From the cell containing the given text, extract its center point as (x, y) coordinate. 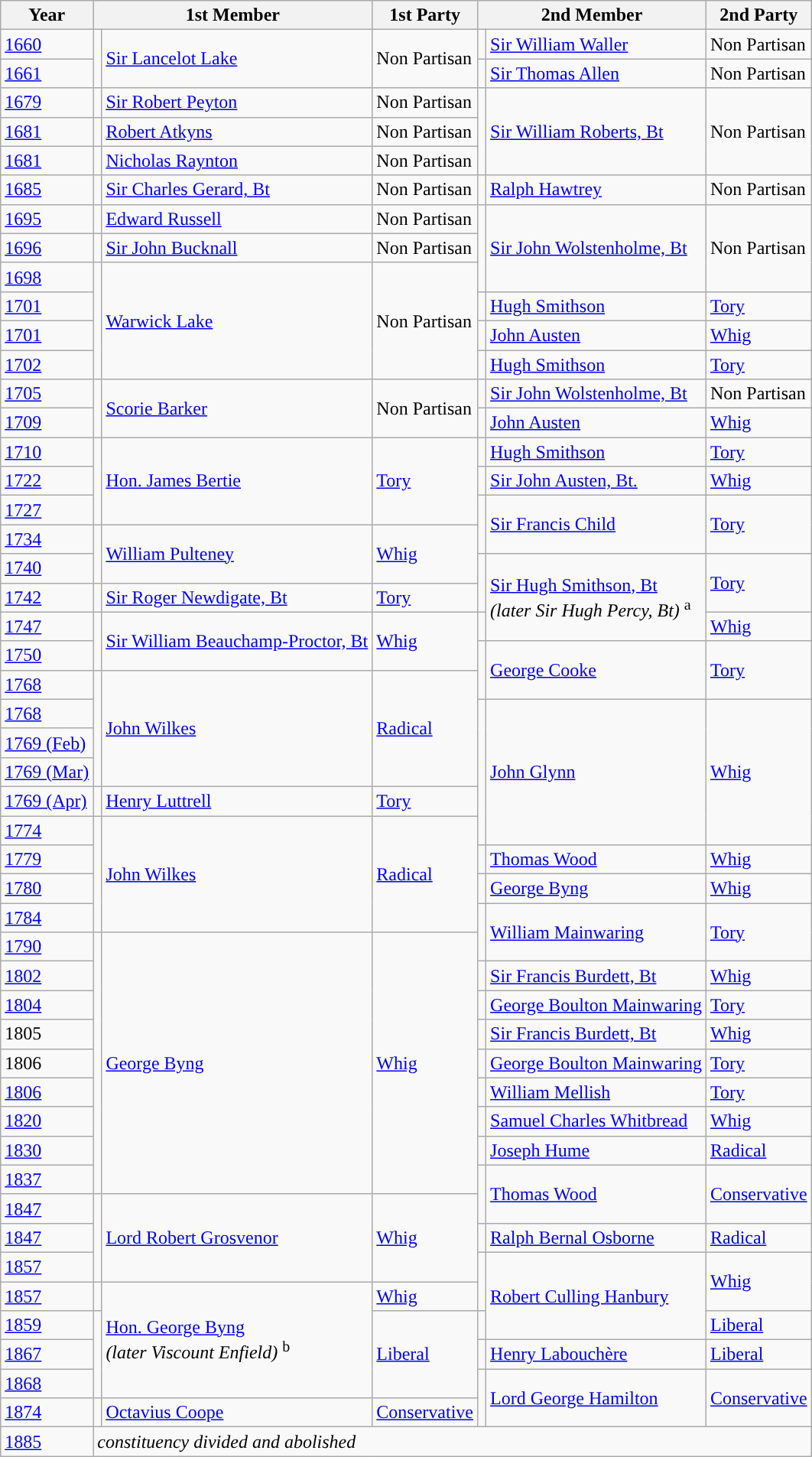
1769 (Mar) (47, 772)
1747 (47, 626)
Sir John Bucknall (237, 248)
Hon. George Byng (later Viscount Enfield) b (237, 1340)
1722 (47, 481)
1734 (47, 539)
Lord Robert Grosvenor (237, 1237)
Scorie Barker (237, 408)
1769 (Feb) (47, 743)
Sir Hugh Smithson, Bt (later Sir Hugh Percy, Bt) a (596, 597)
Octavius Coope (237, 1413)
1695 (47, 219)
1698 (47, 277)
Sir Francis Child (596, 525)
1885 (47, 1442)
Sir William Roberts, Bt (596, 132)
1780 (47, 889)
Lord George Hamilton (596, 1398)
1750 (47, 655)
1769 (Apr) (47, 801)
1779 (47, 860)
1868 (47, 1384)
Robert Atkyns (237, 132)
Sir William Waller (596, 44)
1st Member (232, 15)
1710 (47, 452)
1696 (47, 248)
1679 (47, 102)
1859 (47, 1325)
Sir Charles Gerard, Bt (237, 190)
Sir Robert Peyton (237, 102)
1709 (47, 423)
2nd Member (592, 15)
Henry Labouchère (596, 1355)
constituency divided and abolished (453, 1442)
1874 (47, 1413)
1727 (47, 510)
Nicholas Raynton (237, 161)
Sir William Beauchamp-Proctor, Bt (237, 641)
1837 (47, 1179)
1685 (47, 190)
William Pulteney (237, 554)
Ralph Hawtrey (596, 190)
1660 (47, 44)
2nd Party (758, 15)
Ralph Bernal Osborne (596, 1237)
John Glynn (596, 772)
Warwick Lake (237, 320)
William Mellish (596, 1092)
William Mainwaring (596, 932)
1830 (47, 1150)
Year (47, 15)
1705 (47, 394)
1742 (47, 597)
1661 (47, 73)
Samuel Charles Whitbread (596, 1121)
1774 (47, 830)
1784 (47, 918)
Robert Culling Hanbury (596, 1296)
1790 (47, 947)
George Cooke (596, 670)
Henry Luttrell (237, 801)
Hon. James Bertie (237, 481)
Sir Lancelot Lake (237, 59)
Sir John Austen, Bt. (596, 481)
1802 (47, 976)
Edward Russell (237, 219)
1st Party (425, 15)
1740 (47, 568)
Joseph Hume (596, 1150)
1805 (47, 1034)
1867 (47, 1355)
Sir Thomas Allen (596, 73)
1702 (47, 365)
1804 (47, 1005)
1820 (47, 1121)
Sir Roger Newdigate, Bt (237, 597)
